Return the [X, Y] coordinate for the center point of the cell that contains the specified text.  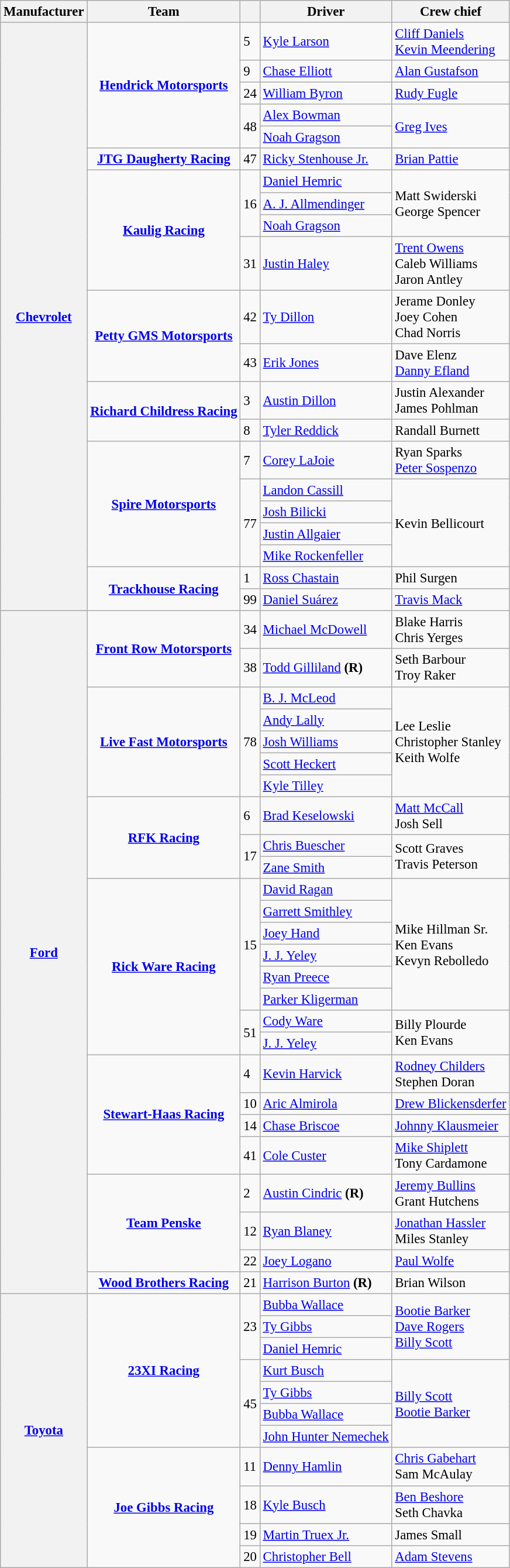
Crew chief [450, 12]
Tyler Reddick [326, 430]
Scott Graves Travis Peterson [450, 857]
Christopher Bell [326, 1556]
Johnny Klausmeier [450, 1126]
Zane Smith [326, 867]
51 [250, 1032]
Denny Hamlin [326, 1467]
Alex Bowman [326, 115]
Hendrick Motorsports [164, 85]
48 [250, 126]
8 [250, 430]
Corey LaJoie [326, 460]
Aric Almirola [326, 1103]
Chase Elliott [326, 71]
Ford [44, 952]
A. J. Allmendinger [326, 204]
Ricky Stenhouse Jr. [326, 160]
Kurt Busch [326, 1371]
Todd Gilliland (R) [326, 668]
23XI Racing [164, 1371]
Lee Leslie Christopher Stanley Keith Wolfe [450, 742]
Mike Shiplett Tony Cardamone [450, 1155]
42 [250, 317]
Team Penske [164, 1223]
Josh Williams [326, 742]
43 [250, 363]
Joey Hand [326, 934]
Seth Barbour Troy Raker [450, 668]
Trackhouse Racing [164, 589]
Erik Jones [326, 363]
William Byron [326, 94]
James Small [450, 1535]
B. J. McLeod [326, 698]
99 [250, 600]
Trent Owens Caleb Williams Jaron Antley [450, 263]
Cole Custer [326, 1155]
Stewart-Haas Racing [164, 1114]
47 [250, 160]
Paul Wolfe [450, 1261]
9 [250, 71]
Ryan Preece [326, 977]
1 [250, 578]
Kevin Harvick [326, 1073]
Jerame Donley Joey Cohen Chad Norris [450, 317]
David Ragan [326, 890]
Petty GMS Motorsports [164, 335]
38 [250, 668]
31 [250, 263]
Andy Lally [326, 720]
Ryan Blaney [326, 1231]
John Hunter Nemechek [326, 1437]
Matt McCall Josh Sell [450, 816]
Chris Gabehart Sam McAulay [450, 1467]
4 [250, 1073]
41 [250, 1155]
22 [250, 1261]
Kyle Tilley [326, 786]
Kyle Larson [326, 42]
Rick Ware Racing [164, 967]
Cliff Daniels Kevin Meendering [450, 42]
Daniel Suárez [326, 600]
JTG Daugherty Racing [164, 160]
Parker Kligerman [326, 1000]
Dave Elenz Danny Efland [450, 363]
Martin Truex Jr. [326, 1535]
Michael McDowell [326, 630]
Garrett Smithley [326, 912]
Manufacturer [44, 12]
Jonathan Hassler Miles Stanley [450, 1231]
Rodney Childers Stephen Doran [450, 1073]
Blake Harris Chris Yerges [450, 630]
Front Row Motorsports [164, 649]
14 [250, 1126]
3 [250, 400]
Brian Pattie [450, 160]
Kyle Busch [326, 1504]
Driver [326, 12]
Harrison Burton (R) [326, 1283]
Mike Hillman Sr. Ken Evans Kevyn Rebolledo [450, 945]
Ryan Sparks Peter Sospenzo [450, 460]
Justin Haley [326, 263]
Chris Buescher [326, 846]
Chase Briscoe [326, 1126]
Richard Childress Racing [164, 411]
Billy Plourde Ken Evans [450, 1032]
15 [250, 945]
16 [250, 204]
Cody Ware [326, 1021]
Rudy Fugle [450, 94]
19 [250, 1535]
Joey Logano [326, 1261]
Greg Ives [450, 126]
Adam Stevens [450, 1556]
Jeremy Bullins Grant Hutchens [450, 1193]
Wood Brothers Racing [164, 1283]
21 [250, 1283]
12 [250, 1231]
Bootie Barker Dave Rogers Billy Scott [450, 1326]
Brad Keselowski [326, 816]
Live Fast Motorsports [164, 742]
Toyota [44, 1430]
Joe Gibbs Racing [164, 1508]
Chevrolet [44, 317]
Scott Heckert [326, 764]
6 [250, 816]
Kevin Bellicourt [450, 523]
23 [250, 1326]
10 [250, 1103]
5 [250, 42]
34 [250, 630]
Justin Allgaier [326, 534]
Travis Mack [450, 600]
Kaulig Racing [164, 230]
24 [250, 94]
Brian Wilson [450, 1283]
Spire Motorsports [164, 505]
18 [250, 1504]
Alan Gustafson [450, 71]
Randall Burnett [450, 430]
Ty Dillon [326, 317]
Matt Swiderski George Spencer [450, 204]
7 [250, 460]
Team [164, 12]
77 [250, 523]
Billy Scott Bootie Barker [450, 1404]
Landon Cassill [326, 490]
Austin Dillon [326, 400]
Josh Bilicki [326, 512]
20 [250, 1556]
78 [250, 742]
Austin Cindric (R) [326, 1193]
Mike Rockenfeller [326, 556]
45 [250, 1404]
Justin Alexander James Pohlman [450, 400]
2 [250, 1193]
Phil Surgen [450, 578]
Ross Chastain [326, 578]
17 [250, 857]
Drew Blickensderfer [450, 1103]
11 [250, 1467]
RFK Racing [164, 838]
Ben Beshore Seth Chavka [450, 1504]
